Scan for the cell matching the given text and deliver its [X, Y] coordinate at center. 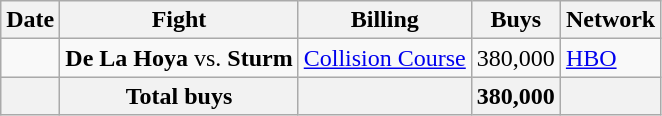
Date [30, 20]
Billing [384, 20]
Network [610, 20]
Fight [179, 20]
De La Hoya vs. Sturm [179, 58]
Total buys [179, 96]
Collision Course [384, 58]
HBO [610, 58]
Buys [516, 20]
